Detect which cell encompasses the target text, then output its (X, Y) center coordinate. 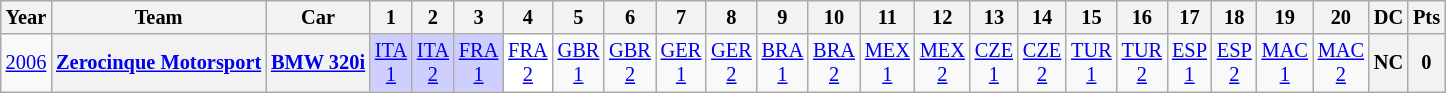
6 (630, 17)
5 (579, 17)
BRA1 (783, 63)
19 (1285, 17)
MEX2 (942, 63)
FRA2 (528, 63)
3 (478, 17)
GBR2 (630, 63)
0 (1426, 63)
7 (681, 17)
ESP1 (1190, 63)
MAC2 (1341, 63)
ITA2 (433, 63)
Team (158, 17)
CZE1 (994, 63)
Year (26, 17)
GBR1 (579, 63)
9 (783, 17)
GER2 (731, 63)
DC (1388, 17)
TUR1 (1091, 63)
ESP2 (1234, 63)
Car (318, 17)
GER1 (681, 63)
11 (888, 17)
TUR2 (1142, 63)
NC (1388, 63)
15 (1091, 17)
Zerocinque Motorsport (158, 63)
Pts (1426, 17)
20 (1341, 17)
17 (1190, 17)
CZE2 (1042, 63)
1 (391, 17)
10 (834, 17)
MAC1 (1285, 63)
2006 (26, 63)
FRA1 (478, 63)
12 (942, 17)
2 (433, 17)
ITA1 (391, 63)
MEX1 (888, 63)
4 (528, 17)
13 (994, 17)
14 (1042, 17)
18 (1234, 17)
BRA2 (834, 63)
16 (1142, 17)
8 (731, 17)
BMW 320i (318, 63)
